Find where the given text appears and provide that cell's center as [X, Y] coordinate. 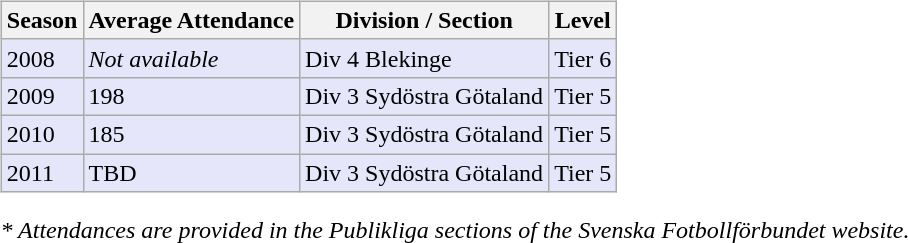
2009 [42, 96]
2010 [42, 134]
TBD [192, 173]
Average Attendance [192, 20]
Division / Section [424, 20]
2011 [42, 173]
Tier 6 [583, 58]
Div 4 Blekinge [424, 58]
Level [583, 20]
2008 [42, 58]
Season [42, 20]
Not available [192, 58]
198 [192, 96]
185 [192, 134]
